Capture the cell that displays the provided text and extract its [x, y] central coordinate. 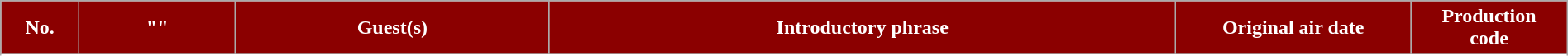
Introductory phrase [863, 28]
"" [157, 28]
Guest(s) [392, 28]
Production code [1489, 28]
No. [40, 28]
Original air date [1293, 28]
